Scan for the cell matching the given text and deliver its (X, Y) coordinate at center. 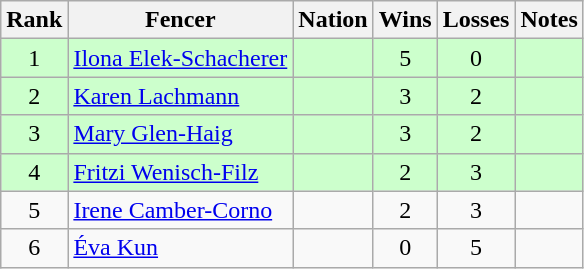
Éva Kun (180, 248)
Notes (549, 20)
Nation (333, 20)
Mary Glen-Haig (180, 134)
Rank (34, 20)
Ilona Elek-Schacherer (180, 58)
4 (34, 172)
Fencer (180, 20)
Losses (476, 20)
Karen Lachmann (180, 96)
Wins (405, 20)
6 (34, 248)
1 (34, 58)
Fritzi Wenisch-Filz (180, 172)
Irene Camber-Corno (180, 210)
